Capture the cell that displays the provided text and extract its (X, Y) central coordinate. 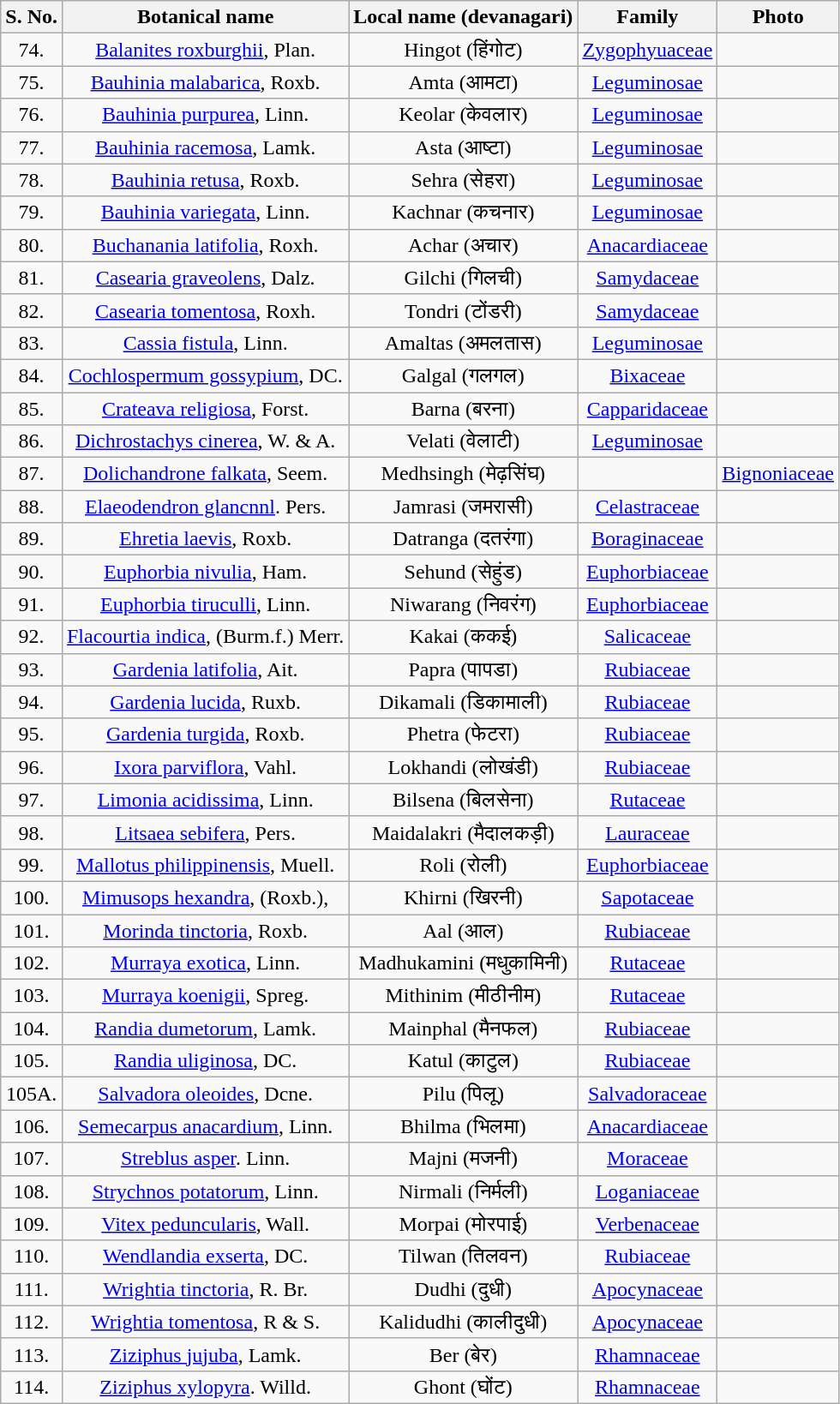
Dolichandrone falkata, Seem. (205, 474)
Gardenia turgida, Roxb. (205, 735)
Cassia fistula, Linn. (205, 343)
Medhsingh (मेढ़सिंघ) (463, 474)
76. (32, 115)
Roli (रोली) (463, 865)
81. (32, 278)
100. (32, 897)
Semecarpus anacardium, Linn. (205, 1126)
Mithinim (मीठीनीम) (463, 996)
Ghont (घोंट) (463, 1387)
Dudhi (दुधी) (463, 1289)
Gardenia lucida, Ruxb. (205, 702)
Aal (आल) (463, 930)
Vitex peduncularis, Wall. (205, 1224)
Murraya exotica, Linn. (205, 963)
Capparidaceae (648, 409)
114. (32, 1387)
101. (32, 930)
Dikamali (डिकामाली) (463, 702)
Litsaea sebifera, Pers. (205, 832)
Lokhandi (लोखंडी) (463, 767)
86. (32, 441)
Wendlandia exserta, DC. (205, 1257)
Sehund (सेहुंड) (463, 572)
85. (32, 409)
Mallotus philippinensis, Muell. (205, 865)
Pilu (पिलू) (463, 1094)
Murraya koenigii, Spreg. (205, 996)
110. (32, 1257)
94. (32, 702)
95. (32, 735)
Euphorbia tiruculli, Linn. (205, 604)
Mainphal (मैनफल) (463, 1029)
Amta (आमटा) (463, 82)
Majni (मजनी) (463, 1159)
104. (32, 1029)
Morpai (मोरपाई) (463, 1224)
98. (32, 832)
Bilsena (बिलसेना) (463, 800)
Sapotaceae (648, 897)
80. (32, 245)
Jamrasi (जमरासी) (463, 507)
Crateava religiosa, Forst. (205, 409)
Galgal (गलगल) (463, 375)
Barna (बरना) (463, 409)
Boraginaceae (648, 539)
91. (32, 604)
Salicaceae (648, 637)
Balanites roxburghii, Plan. (205, 50)
Strychnos potatorum, Linn. (205, 1191)
Randia dumetorum, Lamk. (205, 1029)
Gardenia latifolia, Ait. (205, 669)
87. (32, 474)
Amaltas (अमलतास) (463, 343)
Flacourtia indica, (Burm.f.) Merr. (205, 637)
Dichrostachys cinerea, W. & A. (205, 441)
Bauhinia purpurea, Linn. (205, 115)
93. (32, 669)
Velati (वेलाटी) (463, 441)
Ziziphus xylopyra. Willd. (205, 1387)
92. (32, 637)
Ehretia laevis, Roxb. (205, 539)
Buchanania latifolia, Roxh. (205, 245)
Loganiaceae (648, 1191)
Kakai (ककई) (463, 637)
Euphorbia nivulia, Ham. (205, 572)
111. (32, 1289)
Verbenaceae (648, 1224)
Casearia graveolens, Dalz. (205, 278)
Bauhinia malabarica, Roxb. (205, 82)
Moraceae (648, 1159)
Sehra (सेहरा) (463, 180)
106. (32, 1126)
Elaeodendron glancnnl. Pers. (205, 507)
Hingot (हिंगोट) (463, 50)
Limonia acidissima, Linn. (205, 800)
90. (32, 572)
105A. (32, 1094)
Botanical name (205, 17)
Ziziphus jujuba, Lamk. (205, 1354)
Tilwan (तिलवन) (463, 1257)
112. (32, 1322)
Katul (काटुल) (463, 1061)
Tondri (टोंडरी) (463, 310)
Achar (अचार) (463, 245)
Niwarang (निवरंग) (463, 604)
97. (32, 800)
82. (32, 310)
105. (32, 1061)
Streblus asper. Linn. (205, 1159)
107. (32, 1159)
Ixora parviflora, Vahl. (205, 767)
79. (32, 213)
Kachnar (कचनार) (463, 213)
Photo (778, 17)
Papra (पापडा) (463, 669)
78. (32, 180)
Bhilma (भिलमा) (463, 1126)
77. (32, 147)
Wrightia tomentosa, R & S. (205, 1322)
Bixaceae (648, 375)
Zygophyuaceae (648, 50)
Mimusops hexandra, (Roxb.), (205, 897)
99. (32, 865)
84. (32, 375)
Lauraceae (648, 832)
S. No. (32, 17)
Randia uliginosa, DC. (205, 1061)
Gilchi (गिलची) (463, 278)
103. (32, 996)
Bignoniaceae (778, 474)
109. (32, 1224)
Morinda tinctoria, Roxb. (205, 930)
Local name (devanagari) (463, 17)
Bauhinia variegata, Linn. (205, 213)
Bauhinia racemosa, Lamk. (205, 147)
Cochlospermum gossypium, DC. (205, 375)
Bauhinia retusa, Roxb. (205, 180)
108. (32, 1191)
Celastraceae (648, 507)
75. (32, 82)
Maidalakri (मैदालकड़ी) (463, 832)
102. (32, 963)
113. (32, 1354)
Wrightia tinctoria, R. Br. (205, 1289)
Madhukamini (मधुकामिनी) (463, 963)
Kalidudhi (कालीदुधी) (463, 1322)
Keolar (केवलार) (463, 115)
Phetra (फेटरा) (463, 735)
Family (648, 17)
74. (32, 50)
88. (32, 507)
Casearia tomentosa, Roxh. (205, 310)
96. (32, 767)
Khirni (खिरनी) (463, 897)
Salvadoraceae (648, 1094)
Ber (बेर) (463, 1354)
83. (32, 343)
Salvadora oleoides, Dcne. (205, 1094)
Datranga (दतरंगा) (463, 539)
89. (32, 539)
Nirmali (निर्मली) (463, 1191)
Asta (आष्टा) (463, 147)
